Provide the [x, y] coordinate of the cell's center where the given text is located.  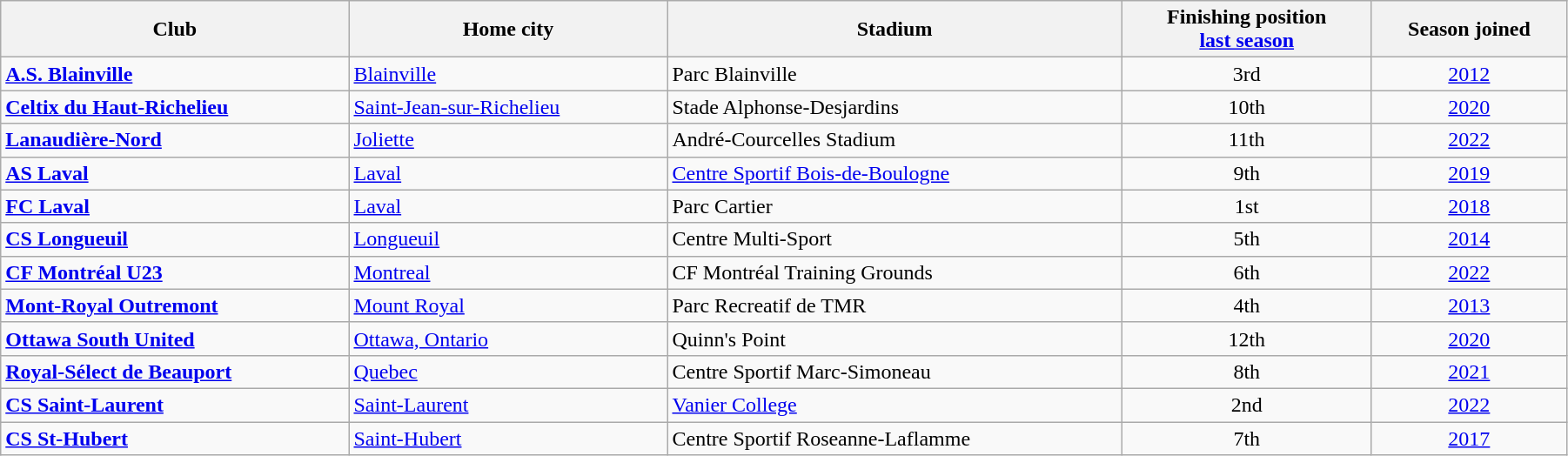
2021 [1469, 372]
Parc Recreatif de TMR [895, 305]
André-Courcelles Stadium [895, 140]
CF Montréal Training Grounds [895, 272]
2014 [1469, 239]
Ottawa, Ontario [508, 339]
Home city [508, 30]
Joliette [508, 140]
Parc Blainville [895, 74]
Mount Royal [508, 305]
11th [1246, 140]
A.S. Blainville [175, 74]
Season joined [1469, 30]
4th [1246, 305]
Mont-Royal Outremont [175, 305]
Celtix du Haut-Richelieu [175, 107]
2017 [1469, 438]
CF Montréal U23 [175, 272]
Saint-Hubert [508, 438]
Blainville [508, 74]
Parc Cartier [895, 206]
CS Longueuil [175, 239]
Royal-Sélect de Beauport [175, 372]
7th [1246, 438]
2019 [1469, 173]
Finishing positionlast season [1246, 30]
AS Laval [175, 173]
CS St-Hubert [175, 438]
FC Laval [175, 206]
Centre Sportif Bois-de-Boulogne [895, 173]
5th [1246, 239]
Montreal [508, 272]
Centre Sportif Marc-Simoneau [895, 372]
3rd [1246, 74]
Club [175, 30]
Centre Sportif Roseanne-Laflamme [895, 438]
Quebec [508, 372]
Stadium [895, 30]
2nd [1246, 405]
Ottawa South United [175, 339]
Saint-Laurent [508, 405]
Vanier College [895, 405]
Saint-Jean-sur-Richelieu [508, 107]
Centre Multi-Sport [895, 239]
Quinn's Point [895, 339]
1st [1246, 206]
2013 [1469, 305]
2012 [1469, 74]
10th [1246, 107]
Longueuil [508, 239]
CS Saint-Laurent [175, 405]
8th [1246, 372]
12th [1246, 339]
2018 [1469, 206]
Stade Alphonse-Desjardins [895, 107]
6th [1246, 272]
9th [1246, 173]
Lanaudière-Nord [175, 140]
